Search for the cell housing the specified text and yield its [X, Y] center coordinate. 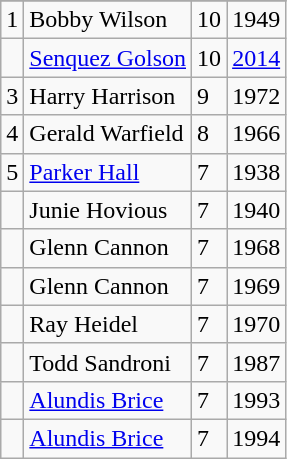
3 [12, 96]
8 [210, 134]
1994 [256, 438]
Ray Heidel [108, 324]
4 [12, 134]
9 [210, 96]
Todd Sandroni [108, 362]
5 [12, 172]
2014 [256, 58]
1940 [256, 210]
Senquez Golson [108, 58]
1938 [256, 172]
1972 [256, 96]
1966 [256, 134]
1969 [256, 286]
Parker Hall [108, 172]
1 [12, 20]
1993 [256, 400]
1968 [256, 248]
Gerald Warfield [108, 134]
1970 [256, 324]
Harry Harrison [108, 96]
1949 [256, 20]
1987 [256, 362]
Bobby Wilson [108, 20]
Junie Hovious [108, 210]
